Extract the [X, Y] coordinate from the center of the cell holding the provided text.  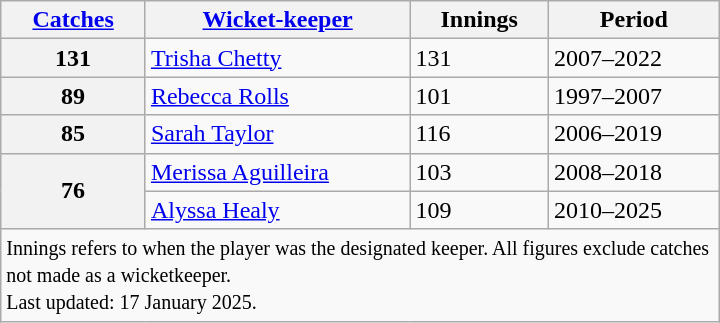
1997–2007 [634, 96]
Alyssa Healy [277, 210]
2008–2018 [634, 172]
Sarah Taylor [277, 134]
Period [634, 20]
103 [480, 172]
76 [74, 191]
Trisha Chetty [277, 58]
109 [480, 210]
Wicket-keeper [277, 20]
Rebecca Rolls [277, 96]
2010–2025 [634, 210]
89 [74, 96]
2006–2019 [634, 134]
2007–2022 [634, 58]
116 [480, 134]
Catches [74, 20]
101 [480, 96]
Innings refers to when the player was the designated keeper. All figures exclude catches not made as a wicketkeeper.Last updated: 17 January 2025. [360, 275]
85 [74, 134]
Merissa Aguilleira [277, 172]
Innings [480, 20]
